Capture the cell that displays the provided text and extract its [x, y] central coordinate. 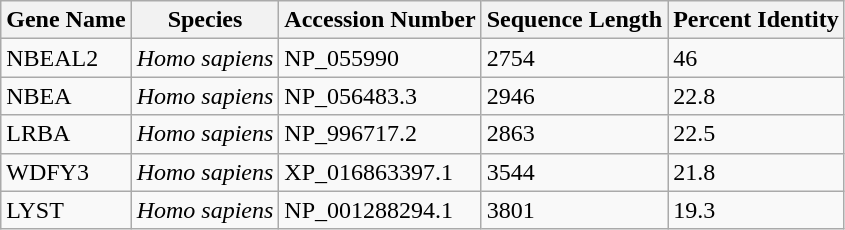
2754 [574, 58]
2946 [574, 96]
NBEA [66, 96]
NBEAL2 [66, 58]
Gene Name [66, 20]
NP_055990 [380, 58]
Species [205, 20]
LYST [66, 210]
Percent Identity [756, 20]
22.8 [756, 96]
LRBA [66, 134]
21.8 [756, 172]
WDFY3 [66, 172]
3544 [574, 172]
NP_996717.2 [380, 134]
46 [756, 58]
22.5 [756, 134]
19.3 [756, 210]
2863 [574, 134]
3801 [574, 210]
Sequence Length [574, 20]
XP_016863397.1 [380, 172]
NP_001288294.1 [380, 210]
Accession Number [380, 20]
NP_056483.3 [380, 96]
